Capture the cell that displays the provided text and extract its [x, y] central coordinate. 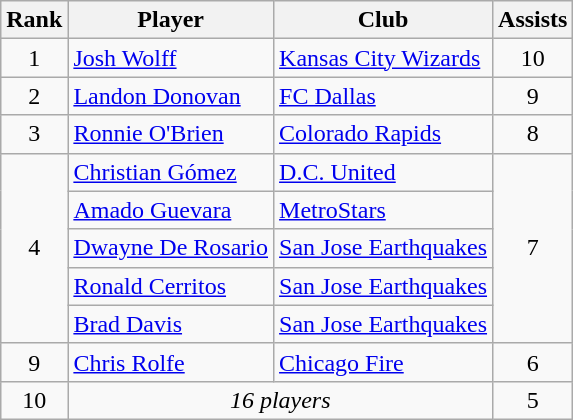
D.C. United [384, 172]
6 [533, 362]
Josh Wolff [171, 58]
Assists [533, 20]
Chicago Fire [384, 362]
Player [171, 20]
Ronnie O'Brien [171, 134]
Amado Guevara [171, 210]
16 players [280, 400]
Kansas City Wizards [384, 58]
Landon Donovan [171, 96]
Colorado Rapids [384, 134]
5 [533, 400]
Brad Davis [171, 324]
Dwayne De Rosario [171, 248]
Chris Rolfe [171, 362]
8 [533, 134]
FC Dallas [384, 96]
1 [34, 58]
MetroStars [384, 210]
2 [34, 96]
4 [34, 248]
Ronald Cerritos [171, 286]
7 [533, 248]
Club [384, 20]
3 [34, 134]
Christian Gómez [171, 172]
Rank [34, 20]
